Extract the (x, y) coordinate from the center of the cell holding the provided text.  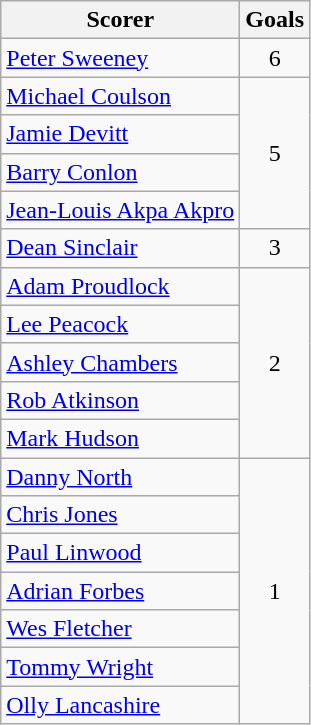
Michael Coulson (120, 96)
1 (275, 591)
3 (275, 248)
5 (275, 153)
Rob Atkinson (120, 400)
Lee Peacock (120, 324)
Mark Hudson (120, 438)
Danny North (120, 477)
Olly Lancashire (120, 705)
Ashley Chambers (120, 362)
Adrian Forbes (120, 591)
Wes Fletcher (120, 629)
Goals (275, 20)
Barry Conlon (120, 172)
Tommy Wright (120, 667)
6 (275, 58)
Adam Proudlock (120, 286)
Jean-Louis Akpa Akpro (120, 210)
Jamie Devitt (120, 134)
2 (275, 362)
Scorer (120, 20)
Paul Linwood (120, 553)
Chris Jones (120, 515)
Dean Sinclair (120, 248)
Peter Sweeney (120, 58)
